Locate the cell with the specified text and output its [X, Y] center coordinate. 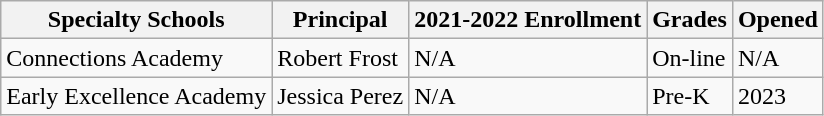
Jessica Perez [340, 96]
Specialty Schools [136, 20]
2023 [778, 96]
Grades [690, 20]
On-line [690, 58]
Pre-K [690, 96]
Opened [778, 20]
2021-2022 Enrollment [528, 20]
Connections Academy [136, 58]
Robert Frost [340, 58]
Principal [340, 20]
Early Excellence Academy [136, 96]
